For the text-containing cell, return its midpoint in [x, y] coordinate format. 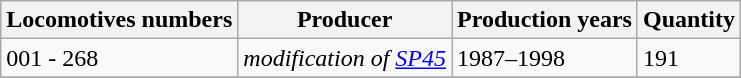
Production years [545, 20]
Producer [345, 20]
Locomotives numbers [120, 20]
Quantity [688, 20]
modification of SP45 [345, 58]
191 [688, 58]
001 - 268 [120, 58]
1987–1998 [545, 58]
